Identify which cell holds the provided text, then report its [x, y] central coordinate. 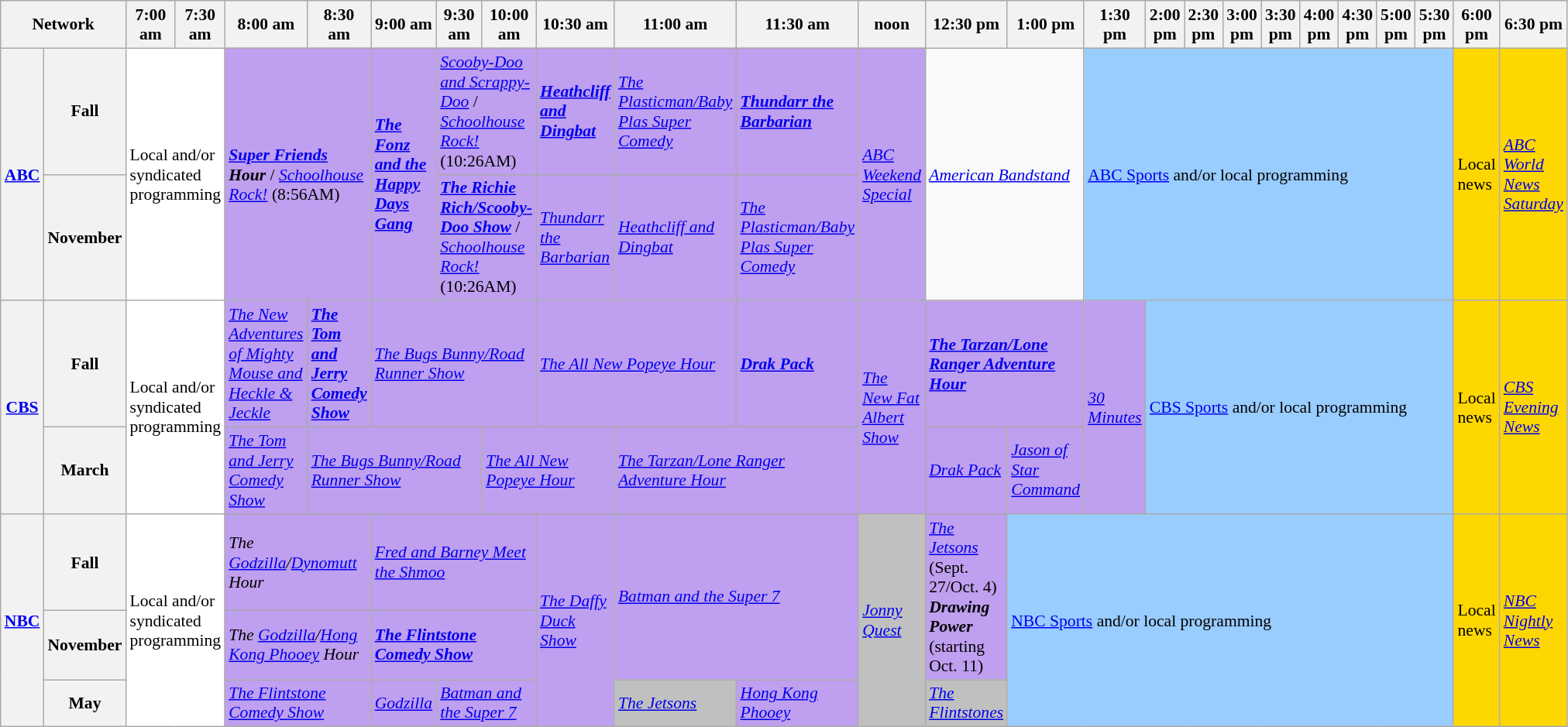
11:00 am [676, 25]
Fred and Barney Meet the Shmoo [454, 563]
5:00 pm [1396, 25]
ABC Sports and/or local programming [1269, 174]
10:00 am [509, 25]
The New Adventures of Mighty Mouse and Heckle & Jeckle [266, 364]
2:00 pm [1165, 25]
30 Minutes [1115, 407]
ABC World News Saturday [1534, 174]
4:00 pm [1319, 25]
NBC Nightly News [1534, 621]
1:00 pm [1046, 25]
7:00 am [150, 25]
4:30 pm [1357, 25]
ABC [22, 174]
CBS [22, 407]
The Godzilla/Dynomutt Hour [297, 563]
Hong Kong Phooey [797, 703]
12:30 pm [966, 25]
CBS Evening News [1534, 407]
American Bandstand [1004, 174]
The Fonz and the Happy Days Gang [404, 174]
ABC Weekend Special [892, 174]
Scooby-Doo and Scrappy-Doo / Schoolhouse Rock! (10:26AM) [487, 111]
11:30 am [797, 25]
March [84, 471]
2:30 pm [1203, 25]
May [84, 703]
1:30 pm [1115, 25]
8:30 am [339, 25]
9:00 am [404, 25]
NBC [22, 621]
9:30 am [459, 25]
The Flintstones [966, 703]
7:30 am [200, 25]
5:30 pm [1435, 25]
NBC Sports and/or local programming [1230, 621]
Godzilla [404, 703]
The Daffy Duck Show [575, 621]
Super Friends Hour / Schoolhouse Rock! (8:56AM) [297, 174]
The Richie Rich/Scooby-Doo Show / Schoolhouse Rock! (10:26AM) [487, 237]
CBS Sports and/or local programming [1300, 407]
The Godzilla/Hong Kong Phooey Hour [297, 646]
noon [892, 25]
8:00 am [266, 25]
The Jetsons (Sept. 27/Oct. 4)Drawing Power (starting Oct. 11) [966, 597]
The Jetsons [676, 703]
3:00 pm [1242, 25]
10:30 am [575, 25]
3:30 pm [1281, 25]
6:30 pm [1534, 25]
The New Fat Albert Show [892, 407]
Network [64, 25]
6:00 pm [1477, 25]
Jason of Star Command [1046, 471]
Jonny Quest [892, 621]
